Find where the given text appears and provide that cell's center as (x, y) coordinate. 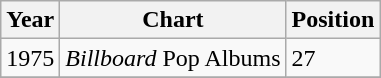
Chart (173, 20)
1975 (30, 58)
Position (333, 20)
Year (30, 20)
Billboard Pop Albums (173, 58)
27 (333, 58)
